Search for the cell housing the specified text and yield its (X, Y) center coordinate. 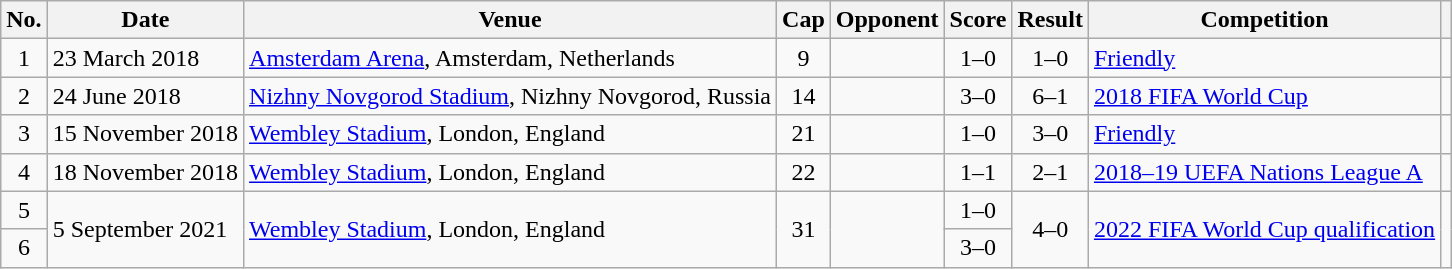
Score (978, 20)
5 (24, 210)
24 June 2018 (145, 96)
2022 FIFA World Cup qualification (1264, 229)
2 (24, 96)
Nizhny Novgorod Stadium, Nizhny Novgorod, Russia (510, 96)
Date (145, 20)
23 March 2018 (145, 58)
Opponent (887, 20)
4 (24, 172)
Competition (1264, 20)
Venue (510, 20)
1–1 (978, 172)
Result (1050, 20)
22 (804, 172)
1 (24, 58)
No. (24, 20)
21 (804, 134)
6–1 (1050, 96)
3 (24, 134)
6 (24, 248)
2–1 (1050, 172)
14 (804, 96)
2018–19 UEFA Nations League A (1264, 172)
31 (804, 229)
15 November 2018 (145, 134)
5 September 2021 (145, 229)
4–0 (1050, 229)
2018 FIFA World Cup (1264, 96)
Cap (804, 20)
18 November 2018 (145, 172)
Amsterdam Arena, Amsterdam, Netherlands (510, 58)
9 (804, 58)
